Return the (x, y) coordinate for the center point of the cell that contains the specified text.  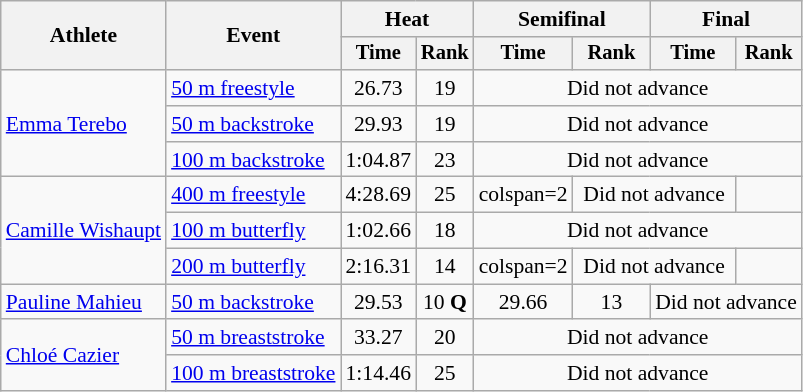
18 (445, 231)
100 m breaststroke (253, 373)
1:04.87 (378, 160)
Pauline Mahieu (84, 302)
13 (612, 302)
26.73 (378, 88)
100 m backstroke (253, 160)
Final (726, 19)
33.27 (378, 338)
20 (445, 338)
Camille Wishaupt (84, 230)
29.53 (378, 302)
29.93 (378, 124)
23 (445, 160)
Athlete (84, 36)
Chloé Cazier (84, 356)
14 (445, 267)
1:14.46 (378, 373)
Semifinal (562, 19)
Heat (406, 19)
Emma Terebo (84, 124)
50 m breaststroke (253, 338)
400 m freestyle (253, 195)
50 m freestyle (253, 88)
10 Q (445, 302)
200 m butterfly (253, 267)
Event (253, 36)
100 m butterfly (253, 231)
29.66 (524, 302)
1:02.66 (378, 231)
2:16.31 (378, 267)
4:28.69 (378, 195)
